Pinpoint the cell where the given text exists, returning its [X, Y] midpoint coordinate. 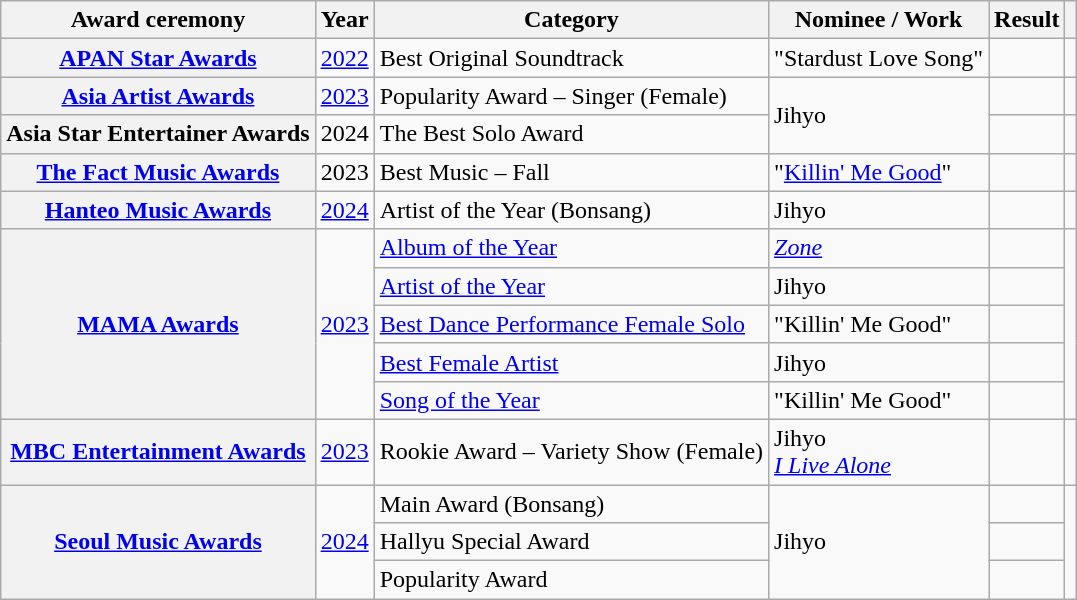
Popularity Award [571, 580]
2022 [344, 58]
Award ceremony [158, 20]
Result [1027, 20]
The Fact Music Awards [158, 172]
Year [344, 20]
The Best Solo Award [571, 134]
Song of the Year [571, 400]
Nominee / Work [879, 20]
Best Music – Fall [571, 172]
Asia Artist Awards [158, 96]
Artist of the Year (Bonsang) [571, 210]
Rookie Award – Variety Show (Female) [571, 452]
Best Original Soundtrack [571, 58]
Hanteo Music Awards [158, 210]
Seoul Music Awards [158, 541]
APAN Star Awards [158, 58]
Album of the Year [571, 248]
Best Dance Performance Female Solo [571, 324]
Zone [879, 248]
Asia Star Entertainer Awards [158, 134]
MBC Entertainment Awards [158, 452]
Hallyu Special Award [571, 542]
JihyoI Live Alone [879, 452]
Best Female Artist [571, 362]
Main Award (Bonsang) [571, 503]
"Stardust Love Song" [879, 58]
Artist of the Year [571, 286]
Category [571, 20]
Popularity Award – Singer (Female) [571, 96]
MAMA Awards [158, 324]
